Determine the [X, Y] coordinate at the center of the cell enclosing the given text.  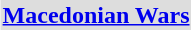
Macedonian Wars [96, 15]
